Output the (X, Y) coordinate of the center of the cell containing the given text.  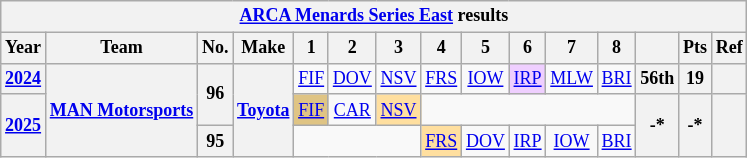
2025 (24, 125)
Pts (696, 48)
Make (264, 48)
56th (658, 78)
2024 (24, 78)
5 (486, 48)
96 (216, 94)
MLW (572, 78)
Team (121, 48)
95 (216, 140)
19 (696, 78)
ARCA Menards Series East results (374, 16)
4 (442, 48)
8 (616, 48)
CAR (352, 110)
No. (216, 48)
Ref (729, 48)
MAN Motorsports (121, 110)
Toyota (264, 110)
Year (24, 48)
6 (528, 48)
3 (398, 48)
2 (352, 48)
1 (312, 48)
7 (572, 48)
